Return (x, y) of the center of cell containing provided text 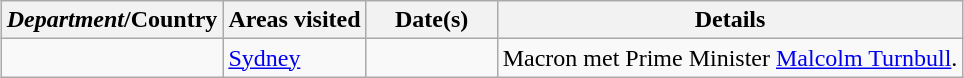
Date(s) (432, 20)
Areas visited (294, 20)
Details (730, 20)
Macron met Prime Minister Malcolm Turnbull. (730, 58)
Department/Country (112, 20)
Sydney (294, 58)
